Return (X, Y) of the center of cell containing provided text 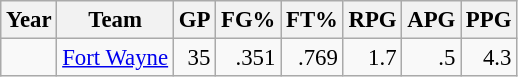
.5 (432, 58)
.769 (312, 58)
RPG (372, 20)
.351 (248, 58)
35 (194, 58)
PPG (489, 20)
Team (116, 20)
Fort Wayne (116, 58)
Year (29, 20)
4.3 (489, 58)
1.7 (372, 58)
GP (194, 20)
FG% (248, 20)
FT% (312, 20)
APG (432, 20)
